Capture the cell that displays the provided text and extract its (X, Y) central coordinate. 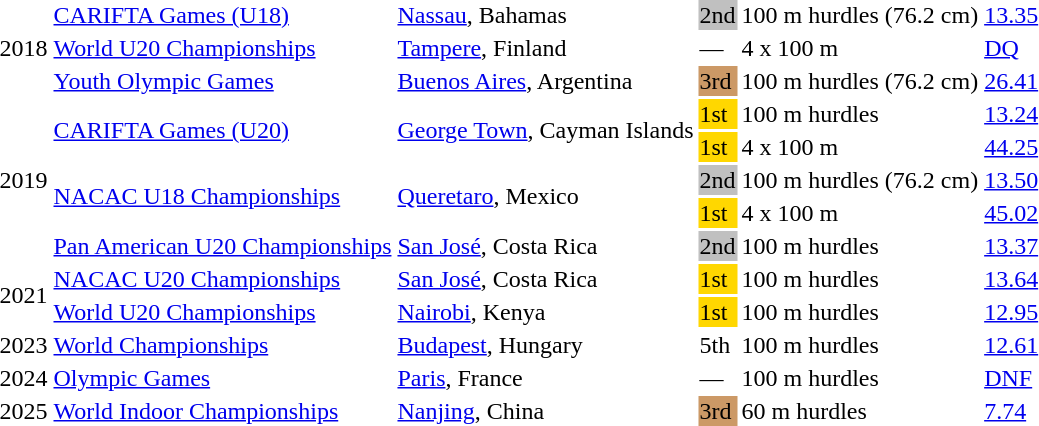
George Town, Cayman Islands (546, 130)
Buenos Aires, Argentina (546, 81)
CARIFTA Games (U18) (222, 15)
5th (718, 345)
NACAC U18 Championships (222, 196)
NACAC U20 Championships (222, 279)
World Championships (222, 345)
60 m hurdles (860, 411)
Nanjing, China (546, 411)
Budapest, Hungary (546, 345)
Tampere, Finland (546, 48)
Paris, France (546, 378)
Olympic Games (222, 378)
World Indoor Championships (222, 411)
Nassau, Bahamas (546, 15)
Nairobi, Kenya (546, 312)
Youth Olympic Games (222, 81)
Pan American U20 Championships (222, 246)
Queretaro, Mexico (546, 196)
CARIFTA Games (U20) (222, 130)
